From the cell containing the given text, extract its center point as [x, y] coordinate. 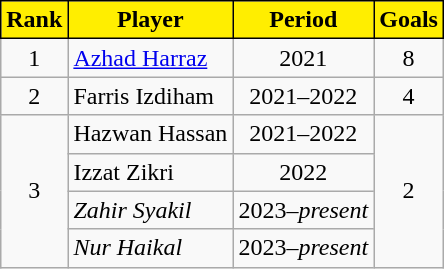
Player [150, 20]
1 [34, 58]
Farris Izdiham [150, 96]
Rank [34, 20]
Period [304, 20]
3 [34, 191]
4 [409, 96]
Zahir Syakil [150, 210]
Nur Haikal [150, 248]
8 [409, 58]
2022 [304, 172]
Izzat Zikri [150, 172]
Hazwan Hassan [150, 134]
2021 [304, 58]
Goals [409, 20]
Azhad Harraz [150, 58]
